Output the [x, y] coordinate of the center of the cell containing the given text.  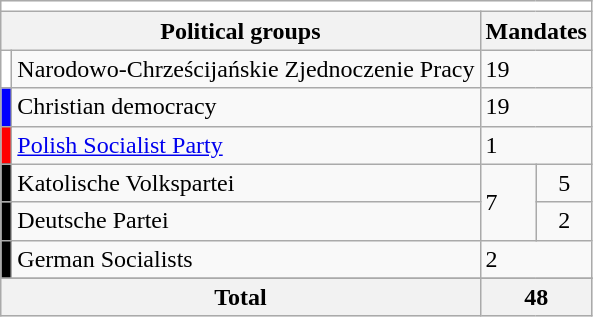
1 [536, 145]
Mandates [536, 31]
48 [536, 297]
Katolische Volkspartei [246, 183]
German Socialists [246, 259]
Deutsche Partei [246, 221]
Christian democracy [246, 107]
Political groups [240, 31]
7 [508, 202]
Polish Socialist Party [246, 145]
Total [240, 297]
5 [564, 183]
Narodowo-Chrześcijańskie Zjednoczenie Pracy [246, 69]
